Identify which cell holds the provided text, then report its [x, y] central coordinate. 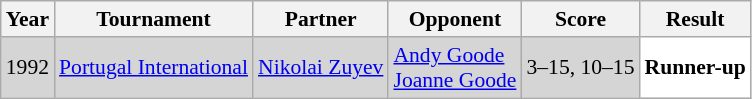
Opponent [454, 19]
Year [28, 19]
Result [696, 19]
Score [580, 19]
1992 [28, 68]
Nikolai Zuyev [320, 68]
Runner-up [696, 68]
Partner [320, 19]
Tournament [154, 19]
Portugal International [154, 68]
Andy Goode Joanne Goode [454, 68]
3–15, 10–15 [580, 68]
